Output the [x, y] coordinate of the center of the cell containing the given text.  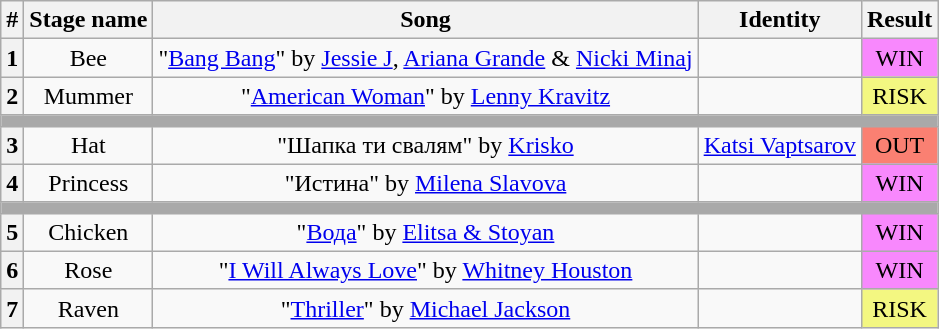
Mummer [88, 96]
"I Will Always Love" by Whitney Houston [426, 270]
"Bang Bang" by Jessie J, Ariana Grande & Nicki Minaj [426, 58]
"American Woman" by Lenny Kravitz [426, 96]
Princess [88, 183]
Identity [780, 20]
Raven [88, 308]
2 [12, 96]
# [12, 20]
"Вода" by Elitsa & Stoyan [426, 232]
Song [426, 20]
Result [899, 20]
Chicken [88, 232]
Bee [88, 58]
Rose [88, 270]
5 [12, 232]
6 [12, 270]
4 [12, 183]
"Thriller" by Michael Jackson [426, 308]
Stage name [88, 20]
OUT [899, 145]
Katsi Vaptsarov [780, 145]
7 [12, 308]
"Шапка ти свалям" by Krisko [426, 145]
3 [12, 145]
Hat [88, 145]
1 [12, 58]
"Истина" by Milena Slavova [426, 183]
